Locate the cell with the specified text and output its (X, Y) center coordinate. 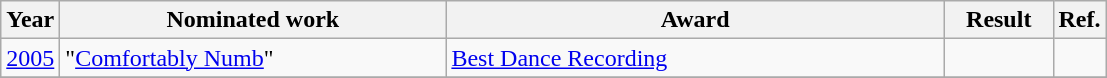
Best Dance Recording (696, 58)
"Comfortably Numb" (253, 58)
Result (998, 20)
2005 (30, 58)
Nominated work (253, 20)
Year (30, 20)
Ref. (1080, 20)
Award (696, 20)
